Return [X, Y] of the center of cell containing provided text 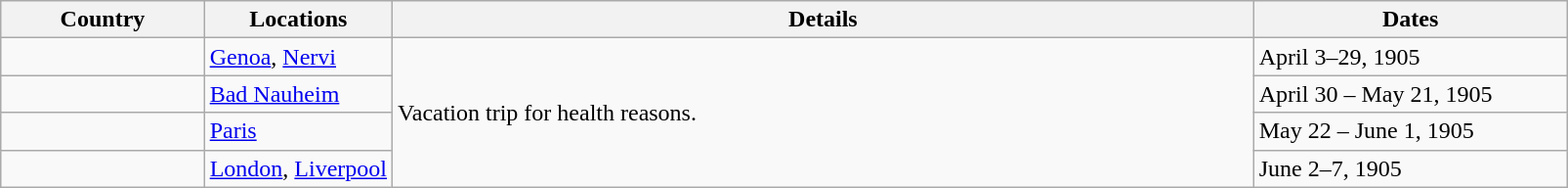
June 2–7, 1905 [1411, 168]
Dates [1411, 20]
London, Liverpool [298, 168]
May 22 – June 1, 1905 [1411, 131]
Paris [298, 131]
April 3–29, 1905 [1411, 57]
April 30 – May 21, 1905 [1411, 94]
Country [103, 20]
Locations [298, 20]
Details [824, 20]
Vacation trip for health reasons. [824, 113]
Genoa, Nervi [298, 57]
Bad Nauheim [298, 94]
